Capture the cell that displays the provided text and extract its (x, y) central coordinate. 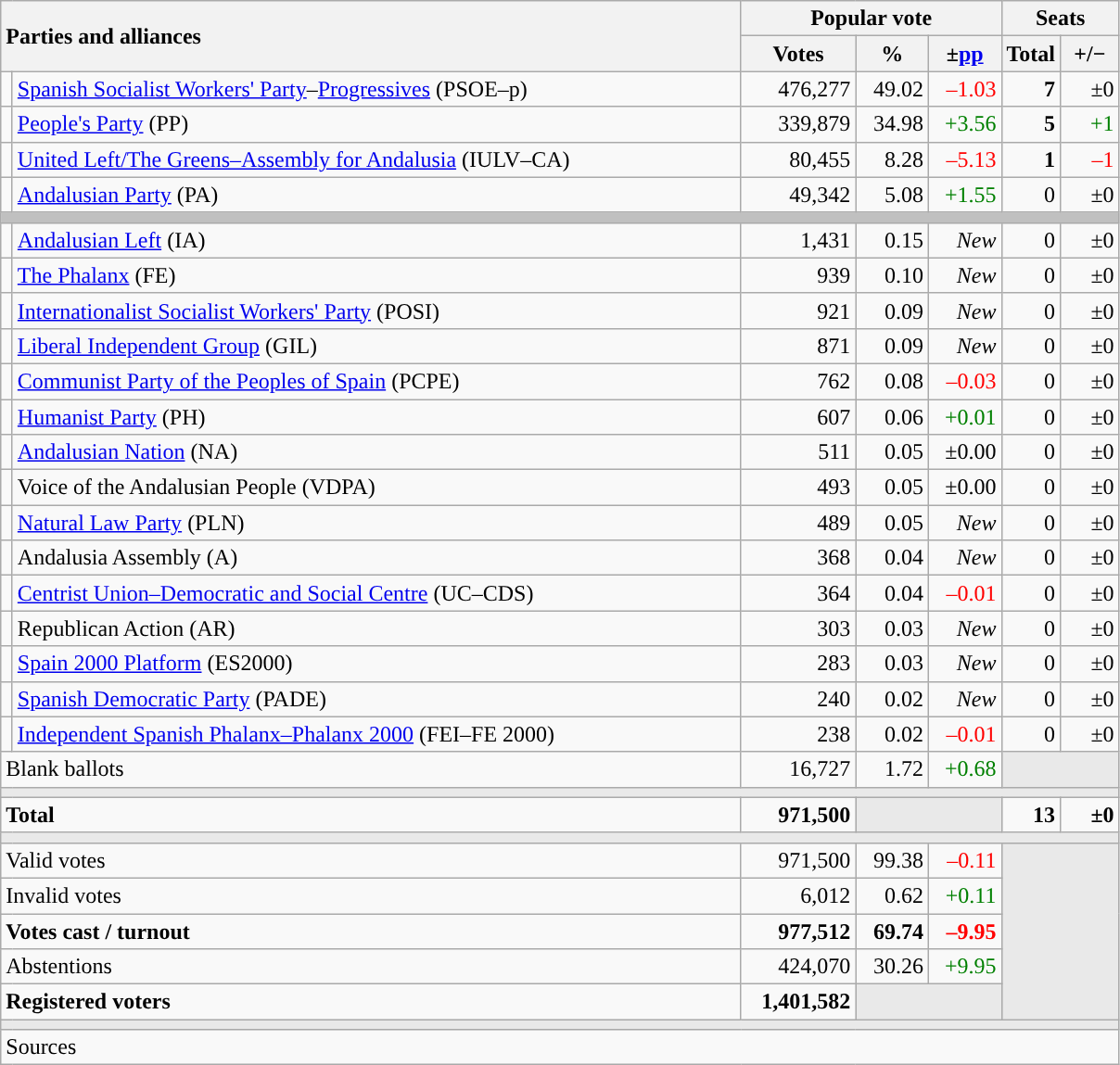
Spanish Socialist Workers' Party–Progressives (PSOE–p) (376, 89)
Blank ballots (371, 769)
1 (1031, 159)
Invalid votes (371, 895)
240 (798, 699)
7 (1031, 89)
Valid votes (371, 860)
69.74 (892, 932)
762 (798, 381)
Andalusia Assembly (A) (376, 558)
80,455 (798, 159)
+1 (1090, 124)
30.26 (892, 967)
489 (798, 523)
364 (798, 593)
0.08 (892, 381)
Communist Party of the Peoples of Spain (PCPE) (376, 381)
49.02 (892, 89)
368 (798, 558)
339,879 (798, 124)
0.06 (892, 416)
+0.68 (964, 769)
Voice of the Andalusian People (VDPA) (376, 488)
99.38 (892, 860)
283 (798, 664)
% (892, 54)
+0.11 (964, 895)
424,070 (798, 967)
1,431 (798, 240)
13 (1031, 815)
–0.03 (964, 381)
–5.13 (964, 159)
0.15 (892, 240)
–9.95 (964, 932)
Internationalist Socialist Workers' Party (POSI) (376, 311)
–0.11 (964, 860)
–1.03 (964, 89)
939 (798, 275)
977,512 (798, 932)
16,727 (798, 769)
Parties and alliances (371, 36)
Spain 2000 Platform (ES2000) (376, 664)
Sources (560, 1047)
Republican Action (AR) (376, 628)
Popular vote (872, 19)
United Left/The Greens–Assembly for Andalusia (IULV–CA) (376, 159)
Abstentions (371, 967)
871 (798, 346)
+3.56 (964, 124)
Humanist Party (PH) (376, 416)
+1.55 (964, 195)
0.62 (892, 895)
Andalusian Nation (NA) (376, 452)
Independent Spanish Phalanx–Phalanx 2000 (FEI–FE 2000) (376, 734)
People's Party (PP) (376, 124)
0.10 (892, 275)
8.28 (892, 159)
–1 (1090, 159)
The Phalanx (FE) (376, 275)
Andalusian Party (PA) (376, 195)
1.72 (892, 769)
5.08 (892, 195)
493 (798, 488)
Seats (1061, 19)
+/− (1090, 54)
511 (798, 452)
±pp (964, 54)
Andalusian Left (IA) (376, 240)
Centrist Union–Democratic and Social Centre (UC–CDS) (376, 593)
921 (798, 311)
238 (798, 734)
Natural Law Party (PLN) (376, 523)
Votes cast / turnout (371, 932)
Liberal Independent Group (GIL) (376, 346)
1,401,582 (798, 1002)
303 (798, 628)
49,342 (798, 195)
5 (1031, 124)
+9.95 (964, 967)
Registered voters (371, 1002)
6,012 (798, 895)
34.98 (892, 124)
607 (798, 416)
Spanish Democratic Party (PADE) (376, 699)
Votes (798, 54)
+0.01 (964, 416)
476,277 (798, 89)
